Return [x, y] of the center of cell containing provided text 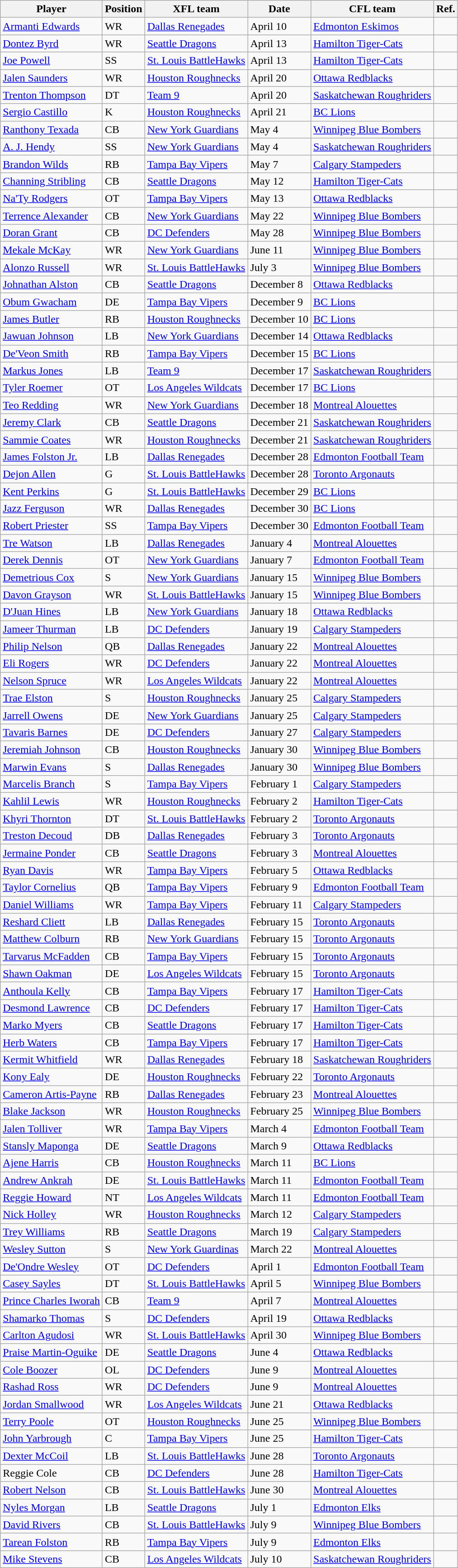
Tarvarus McFadden [52, 956]
Marwin Evans [52, 767]
Jazz Ferguson [52, 509]
Johnathan Alston [52, 285]
Teo Redding [52, 405]
Tavaris Barnes [52, 732]
Marcelis Branch [52, 784]
Dejon Allen [52, 474]
April 10 [279, 26]
April 1 [279, 1266]
Dexter McCoil [52, 1456]
Reshard Cliett [52, 922]
January 27 [279, 732]
De'Ondre Wesley [52, 1266]
Ranthony Texada [52, 129]
Tarean Folston [52, 1542]
Daniel Williams [52, 905]
Derek Dennis [52, 560]
Mike Stevens [52, 1559]
Alonzo Russell [52, 267]
Markus Jones [52, 371]
Armanti Edwards [52, 26]
Davon Grayson [52, 595]
Terrence Alexander [52, 216]
Blake Jackson [52, 1111]
Jameer Thurman [52, 629]
De'Veon Smith [52, 353]
New York Guardinas [196, 1249]
Shawn Oakman [52, 973]
July 1 [279, 1507]
Jeremy Clark [52, 422]
December 15 [279, 353]
June 30 [279, 1490]
Jarrell Owens [52, 715]
Tyler Roemer [52, 388]
Carlton Agudosi [52, 1335]
Jalen Saunders [52, 78]
Sammie Coates [52, 439]
NT [123, 1197]
March 4 [279, 1129]
December 9 [279, 302]
June 21 [279, 1404]
Philip Nelson [52, 646]
Shamarko Thomas [52, 1318]
April 5 [279, 1283]
Date [279, 9]
December 18 [279, 405]
Trenton Thompson [52, 95]
Robert Nelson [52, 1490]
February 23 [279, 1094]
May 13 [279, 198]
February 18 [279, 1060]
Andrew Ankrah [52, 1180]
Praise Martin-Oguike [52, 1353]
Demetrious Cox [52, 577]
February 11 [279, 905]
Na'Ty Rodgers [52, 198]
March 9 [279, 1146]
April 7 [279, 1301]
Kahlil Lewis [52, 801]
Robert Priester [52, 526]
Kermit Whitfield [52, 1060]
Eli Rogers [52, 663]
Terry Poole [52, 1421]
May 28 [279, 233]
Obum Gwacham [52, 302]
March 12 [279, 1215]
February 9 [279, 887]
Casey Sayles [52, 1283]
Mekale McKay [52, 250]
Position [123, 9]
Jawuan Johnson [52, 336]
Cameron Artis-Payne [52, 1094]
February 22 [279, 1077]
Jermaine Ponder [52, 853]
Desmond Lawrence [52, 1008]
Player [52, 9]
Taylor Cornelius [52, 887]
Kony Ealy [52, 1077]
Herb Waters [52, 1042]
DB [123, 836]
Edmonton Eskimos [373, 26]
Anthoula Kelly [52, 991]
May 12 [279, 181]
Jeremiah Johnson [52, 749]
Brandon Wilds [52, 164]
January 18 [279, 612]
December 29 [279, 491]
Wesley Sutton [52, 1249]
June 4 [279, 1353]
February 1 [279, 784]
Ref. [446, 9]
XFL team [196, 9]
January 19 [279, 629]
December 8 [279, 285]
July 3 [279, 267]
Ajene Harris [52, 1163]
Cole Boozer [52, 1370]
Tre Watson [52, 543]
Trey Williams [52, 1232]
Nelson Spruce [52, 681]
July 10 [279, 1559]
Jalen Tolliver [52, 1129]
Kent Perkins [52, 491]
Nyles Morgan [52, 1507]
Doran Grant [52, 233]
Khyri Thornton [52, 819]
C [123, 1439]
Marko Myers [52, 1025]
Channing Stribling [52, 181]
June 11 [279, 250]
May 7 [279, 164]
Stansly Maponga [52, 1146]
CFL team [373, 9]
Prince Charles Iworah [52, 1301]
A. J. Hendy [52, 147]
Treston Decoud [52, 836]
Jordan Smallwood [52, 1404]
February 25 [279, 1111]
December 14 [279, 336]
James Folston Jr. [52, 457]
December 10 [279, 319]
Nick Holley [52, 1215]
April 30 [279, 1335]
OL [123, 1370]
February 5 [279, 870]
March 19 [279, 1232]
March 22 [279, 1249]
James Butler [52, 319]
Rashad Ross [52, 1387]
Matthew Colburn [52, 939]
January 4 [279, 543]
D'Juan Hines [52, 612]
John Yarbrough [52, 1439]
Reggie Howard [52, 1197]
May 22 [279, 216]
April 19 [279, 1318]
January 7 [279, 560]
Reggie Cole [52, 1473]
Trae Elston [52, 698]
Ryan Davis [52, 870]
David Rivers [52, 1525]
K [123, 112]
Joe Powell [52, 61]
Dontez Byrd [52, 43]
April 21 [279, 112]
Sergio Castillo [52, 112]
